Provide the [x, y] coordinate of the cell's center where the given text is located.  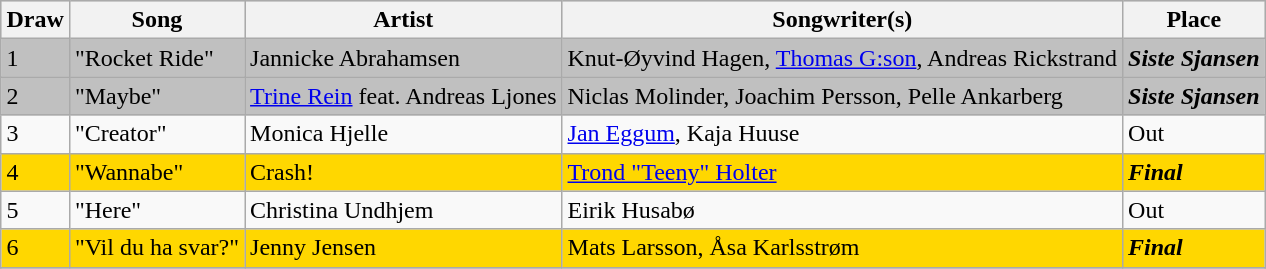
Trine Rein feat. Andreas Ljones [404, 96]
Jan Eggum, Kaja Huuse [842, 134]
2 [35, 96]
Christina Undhjem [404, 210]
Mats Larsson, Åsa Karlsstrøm [842, 248]
Knut-Øyvind Hagen, Thomas G:son, Andreas Rickstrand [842, 58]
Jannicke Abrahamsen [404, 58]
Trond "Teeny" Holter [842, 172]
"Rocket Ride" [156, 58]
Place [1194, 20]
"Maybe" [156, 96]
"Creator" [156, 134]
"Wannabe" [156, 172]
Niclas Molinder, Joachim Persson, Pelle Ankarberg [842, 96]
"Vil du ha svar?" [156, 248]
1 [35, 58]
Artist [404, 20]
Draw [35, 20]
Songwriter(s) [842, 20]
Song [156, 20]
3 [35, 134]
Crash! [404, 172]
Jenny Jensen [404, 248]
Eirik Husabø [842, 210]
5 [35, 210]
6 [35, 248]
"Here" [156, 210]
Monica Hjelle [404, 134]
4 [35, 172]
